Search for the cell housing the specified text and yield its [X, Y] center coordinate. 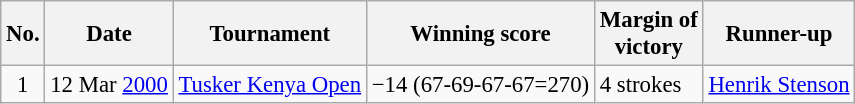
No. [23, 34]
Tusker Kenya Open [270, 85]
1 [23, 85]
Margin ofvictory [648, 34]
Henrik Stenson [779, 85]
−14 (67-69-67-67=270) [480, 85]
12 Mar 2000 [109, 85]
Date [109, 34]
4 strokes [648, 85]
Tournament [270, 34]
Runner-up [779, 34]
Winning score [480, 34]
